Detect which cell encompasses the target text, then output its (x, y) center coordinate. 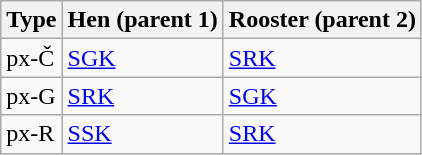
px-G (32, 96)
px-R (32, 134)
px-Č (32, 58)
SSK (142, 134)
Type (32, 20)
Rooster (parent 2) (322, 20)
Hen (parent 1) (142, 20)
